For the text-containing cell, return its midpoint in (X, Y) coordinate format. 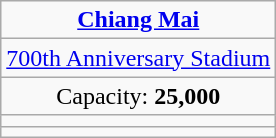
Chiang Mai (138, 20)
Capacity: 25,000 (138, 96)
700th Anniversary Stadium (138, 58)
